Scan for the cell matching the given text and deliver its (x, y) coordinate at center. 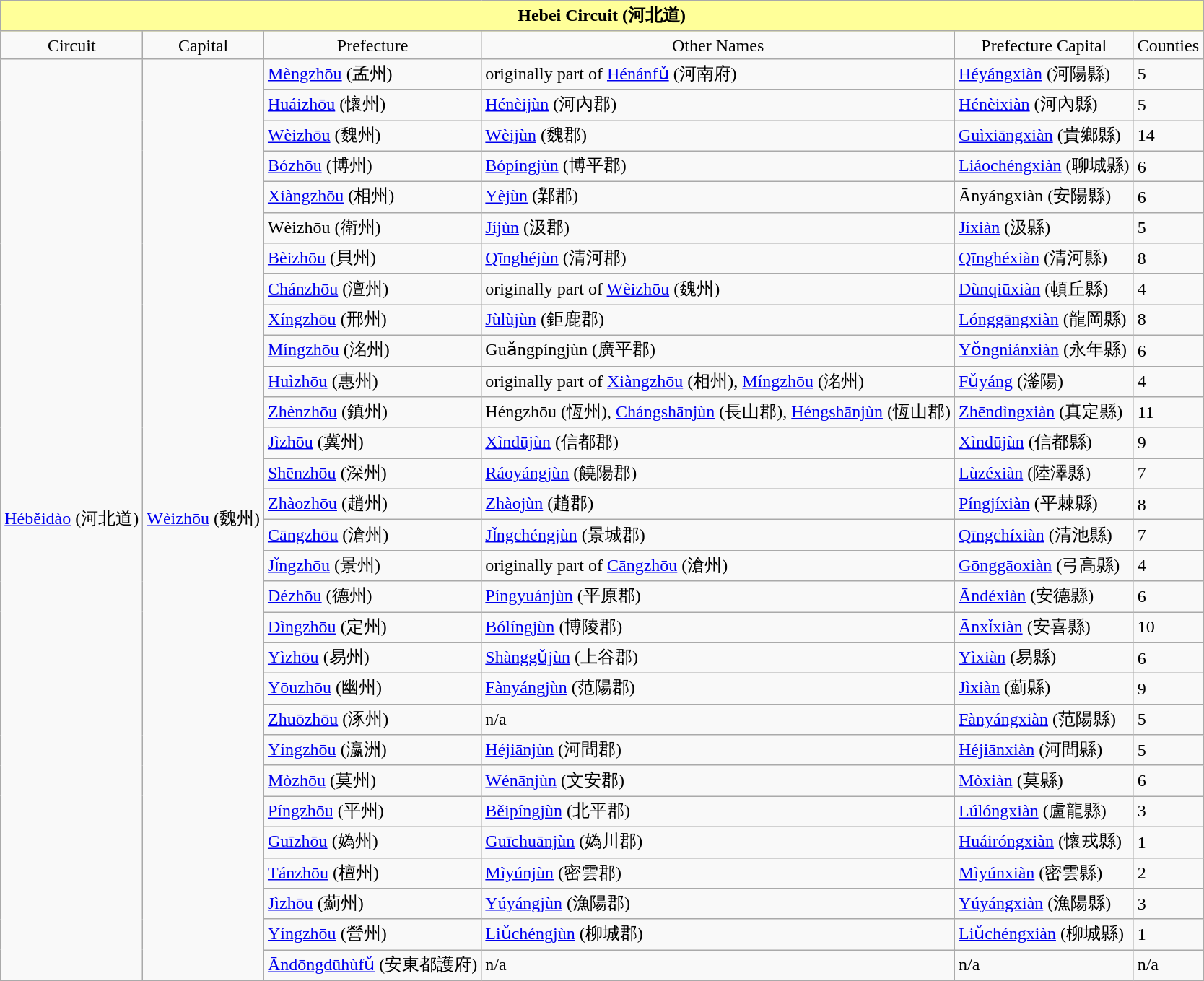
Ānyángxiàn (安陽縣) (1044, 198)
Circuit (72, 45)
Zhuōzhōu (涿州) (372, 719)
Guìxiāngxiàn (貴鄉縣) (1044, 136)
Mòzhōu (莫州) (372, 781)
Héběidào (河北道) (72, 520)
Yúyángxiàn (漁陽縣) (1044, 904)
Xìndūjùn (信都郡) (718, 443)
Xiàngzhōu (相州) (372, 198)
Xìndūjùn (信都縣) (1044, 443)
Yǒngniánxiàn (永年縣) (1044, 351)
14 (1168, 136)
Guīzhōu (媯州) (372, 842)
originally part of Wèizhōu (魏州) (718, 289)
2 (1168, 873)
Qīngchíxiàn (清池縣) (1044, 536)
Jìxiàn (薊縣) (1044, 689)
Mèngzhōu (孟州) (372, 74)
Prefecture Capital (1044, 45)
Gōnggāoxiàn (弓高縣) (1044, 566)
Jǐngchéngjùn (景城郡) (718, 536)
Hénèixiàn (河內縣) (1044, 105)
Jùlùjùn (鉅鹿郡) (718, 321)
Dùnqiūxiàn (頓丘縣) (1044, 289)
Āndōngdūhùfǔ (安東都護府) (372, 966)
Héngzhōu (恆州), Chángshānjùn (長山郡), Héngshānjùn (恆山郡) (718, 413)
Mòxiàn (莫縣) (1044, 781)
Guǎngpíngjùn (廣平郡) (718, 351)
Bólíngjùn (博陵郡) (718, 628)
Běipíngjùn (北平郡) (718, 811)
Míngzhōu (洺州) (372, 351)
Zhènzhōu (鎮州) (372, 413)
Āndéxiàn (安德縣) (1044, 596)
Fǔyáng (滏陽) (1044, 381)
Dìngzhōu (定州) (372, 628)
Wèijùn (魏郡) (718, 136)
Yíngzhōu (營州) (372, 934)
Zhēndìngxiàn (真定縣) (1044, 413)
Yōuzhōu (幽州) (372, 689)
Prefecture (372, 45)
Lúlóngxiàn (盧龍縣) (1044, 811)
Jíjùn (汲郡) (718, 228)
Qīnghéjùn (清河郡) (718, 258)
Dézhōu (德州) (372, 596)
originally part of Xiàngzhōu (相州), Míngzhōu (洺州) (718, 381)
Yíngzhōu (瀛洲) (372, 751)
Chánzhōu (澶州) (372, 289)
Jǐngzhōu (景州) (372, 566)
Jíxiàn (汲縣) (1044, 228)
Guīchuānjùn (媯川郡) (718, 842)
Counties (1168, 45)
Huáiróngxiàn (懷戎縣) (1044, 842)
Xíngzhōu (邢州) (372, 321)
Hebei Circuit (河北道) (602, 16)
Jìzhōu (冀州) (372, 443)
10 (1168, 628)
Zhàojùn (趙郡) (718, 504)
Héjiānjùn (河間郡) (718, 751)
Héjiānxiàn (河間縣) (1044, 751)
Bèizhōu (貝州) (372, 258)
Yúyángjùn (漁陽郡) (718, 904)
Yìzhōu (易州) (372, 658)
Liáochéngxiàn (聊城縣) (1044, 166)
Lónggāngxiàn (龍岡縣) (1044, 321)
Liǔchéngjùn (柳城郡) (718, 934)
Bópíngjùn (博平郡) (718, 166)
Wèizhōu (衛州) (372, 228)
originally part of Hénánfǔ (河南府) (718, 74)
Héyángxiàn (河陽縣) (1044, 74)
Other Names (718, 45)
Capital (204, 45)
Yìxiàn (易縣) (1044, 658)
Píngzhōu (平州) (372, 811)
Hénèijùn (河內郡) (718, 105)
Liǔchéngxiàn (柳城縣) (1044, 934)
Cāngzhōu (滄州) (372, 536)
Tánzhōu (檀州) (372, 873)
originally part of Cāngzhōu (滄州) (718, 566)
Píngyuánjùn (平原郡) (718, 596)
Píngjíxiàn (平棘縣) (1044, 504)
Ráoyángjùn (饒陽郡) (718, 474)
Mìyúnjùn (密雲郡) (718, 873)
Fànyángjùn (范陽郡) (718, 689)
Mìyúnxiàn (密雲縣) (1044, 873)
Zhàozhōu (趙州) (372, 504)
Shànggǔjùn (上谷郡) (718, 658)
Wénānjùn (文安郡) (718, 781)
Shēnzhōu (深州) (372, 474)
Qīnghéxiàn (清河縣) (1044, 258)
Fànyángxiàn (范陽縣) (1044, 719)
Jìzhōu (薊州) (372, 904)
Yèjùn (鄴郡) (718, 198)
11 (1168, 413)
Huáizhōu (懷州) (372, 105)
Bózhōu (博州) (372, 166)
Ānxǐxiàn (安喜縣) (1044, 628)
Lùzéxiàn (陸澤縣) (1044, 474)
Huìzhōu (惠州) (372, 381)
